Pinpoint the cell where the given text exists, returning its [x, y] midpoint coordinate. 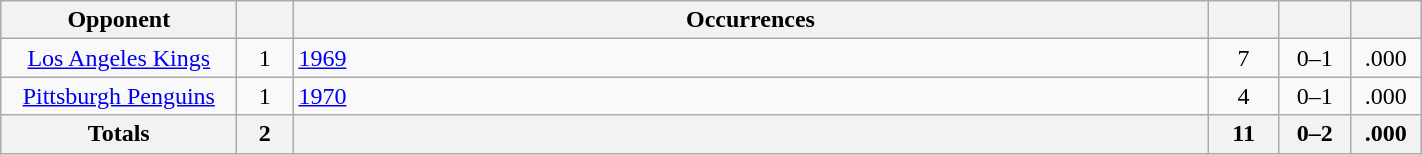
7 [1244, 58]
2 [265, 134]
Pittsburgh Penguins [119, 96]
Occurrences [750, 20]
Opponent [119, 20]
11 [1244, 134]
Totals [119, 134]
1970 [750, 96]
Los Angeles Kings [119, 58]
1969 [750, 58]
4 [1244, 96]
0–2 [1314, 134]
